Search for the cell housing the specified text and yield its [X, Y] center coordinate. 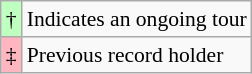
‡ [12, 55]
Previous record holder [137, 55]
† [12, 19]
Indicates an ongoing tour [137, 19]
